Return [x, y] of the center of cell containing provided text 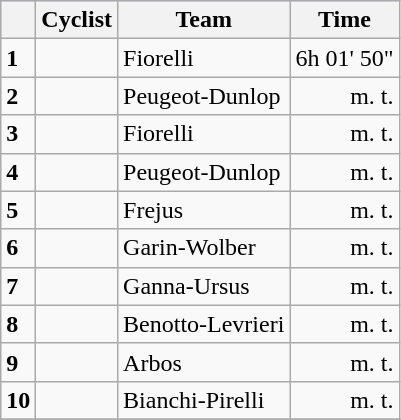
Benotto-Levrieri [204, 324]
6h 01' 50" [344, 58]
8 [18, 324]
2 [18, 96]
Frejus [204, 210]
3 [18, 134]
4 [18, 172]
9 [18, 362]
5 [18, 210]
10 [18, 400]
Garin-Wolber [204, 248]
Time [344, 20]
Ganna-Ursus [204, 286]
6 [18, 248]
1 [18, 58]
Team [204, 20]
Bianchi-Pirelli [204, 400]
Arbos [204, 362]
Cyclist [77, 20]
7 [18, 286]
